Extract the (x, y) coordinate from the center of the cell holding the provided text.  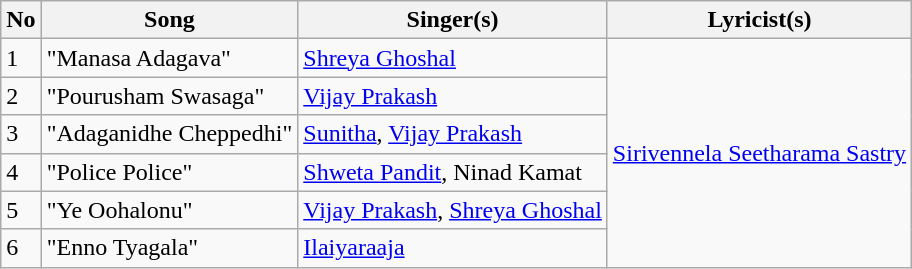
Shweta Pandit, Ninad Kamat (453, 172)
Ilaiyaraaja (453, 248)
3 (21, 134)
Shreya Ghoshal (453, 58)
Sunitha, Vijay Prakash (453, 134)
Song (170, 20)
"Enno Tyagala" (170, 248)
Vijay Prakash (453, 96)
"Ye Oohalonu" (170, 210)
"Adaganidhe Cheppedhi" (170, 134)
"Pourusham Swasaga" (170, 96)
1 (21, 58)
2 (21, 96)
Lyricist(s) (759, 20)
No (21, 20)
"Manasa Adagava" (170, 58)
4 (21, 172)
6 (21, 248)
5 (21, 210)
Sirivennela Seetharama Sastry (759, 153)
Vijay Prakash, Shreya Ghoshal (453, 210)
"Police Police" (170, 172)
Singer(s) (453, 20)
